Return (X, Y) of the center of cell containing provided text 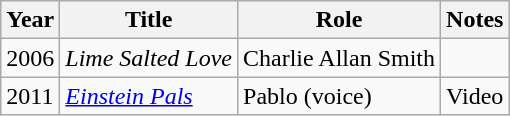
Notes (475, 20)
Pablo (voice) (340, 96)
Charlie Allan Smith (340, 58)
Year (30, 20)
Einstein Pals (149, 96)
2006 (30, 58)
2011 (30, 96)
Lime Salted Love (149, 58)
Role (340, 20)
Video (475, 96)
Title (149, 20)
